From the cell containing the given text, extract its center point as (X, Y) coordinate. 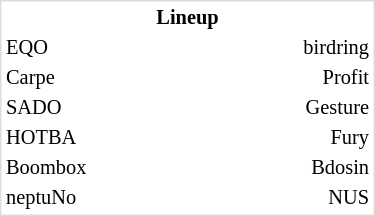
birdring (310, 48)
neptuNo (64, 198)
Carpe (64, 78)
NUS (310, 198)
Bdosin (310, 168)
EQO (64, 48)
Profit (310, 78)
Gesture (310, 108)
HOTBA (64, 138)
SADO (64, 108)
Fury (310, 138)
Lineup (188, 18)
Boombox (64, 168)
